Return the (x, y) coordinate for the center point of the cell that contains the specified text.  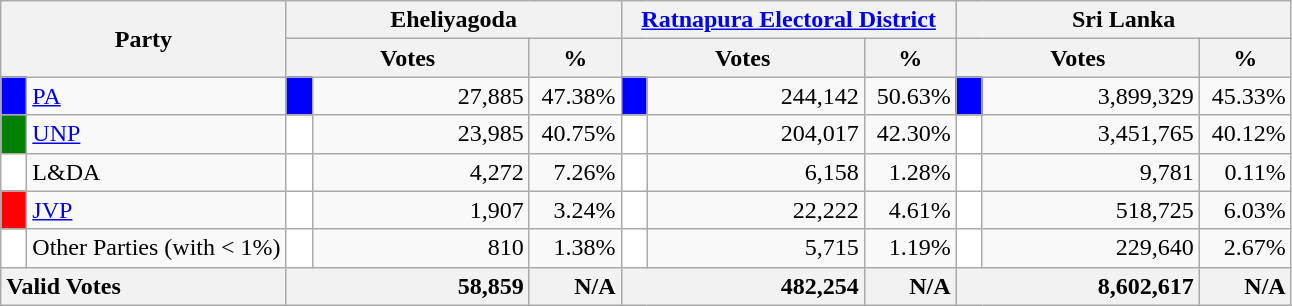
42.30% (910, 134)
Eheliyagoda (454, 20)
9,781 (1090, 172)
0.11% (1245, 172)
27,885 (420, 96)
1.38% (575, 248)
6.03% (1245, 210)
23,985 (420, 134)
1.28% (910, 172)
3,899,329 (1090, 96)
482,254 (742, 286)
Valid Votes (144, 286)
JVP (156, 210)
3,451,765 (1090, 134)
40.12% (1245, 134)
204,017 (756, 134)
518,725 (1090, 210)
22,222 (756, 210)
UNP (156, 134)
4.61% (910, 210)
40.75% (575, 134)
1.19% (910, 248)
3.24% (575, 210)
50.63% (910, 96)
Other Parties (with < 1%) (156, 248)
6,158 (756, 172)
PA (156, 96)
45.33% (1245, 96)
47.38% (575, 96)
Party (144, 39)
L&DA (156, 172)
5,715 (756, 248)
2.67% (1245, 248)
Sri Lanka (1124, 20)
7.26% (575, 172)
810 (420, 248)
Ratnapura Electoral District (788, 20)
244,142 (756, 96)
1,907 (420, 210)
58,859 (408, 286)
4,272 (420, 172)
8,602,617 (1078, 286)
229,640 (1090, 248)
